Search for the cell housing the specified text and yield its (X, Y) center coordinate. 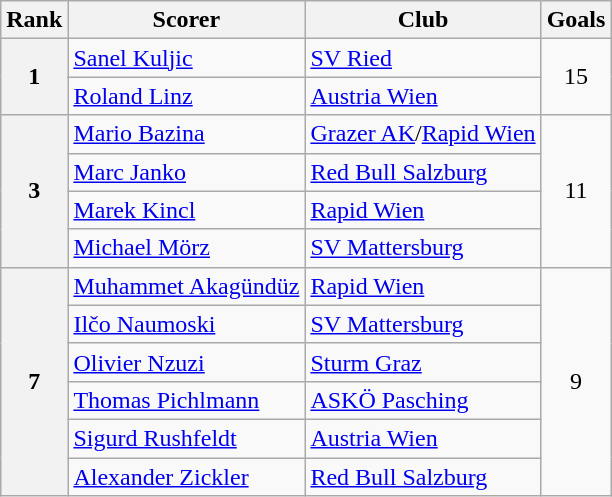
SV Ried (423, 58)
3 (34, 191)
Roland Linz (186, 96)
Muhammet Akagündüz (186, 286)
11 (576, 191)
Grazer AK/Rapid Wien (423, 134)
Sturm Graz (423, 362)
Thomas Pichlmann (186, 400)
1 (34, 77)
Goals (576, 20)
7 (34, 381)
Mario Bazina (186, 134)
Marek Kincl (186, 210)
ASKÖ Pasching (423, 400)
Sanel Kuljic (186, 58)
9 (576, 381)
Marc Janko (186, 172)
Club (423, 20)
Sigurd Rushfeldt (186, 438)
Michael Mörz (186, 248)
Alexander Zickler (186, 477)
Olivier Nzuzi (186, 362)
Ilčo Naumoski (186, 324)
Rank (34, 20)
15 (576, 77)
Scorer (186, 20)
